Return [X, Y] of the center of cell containing provided text 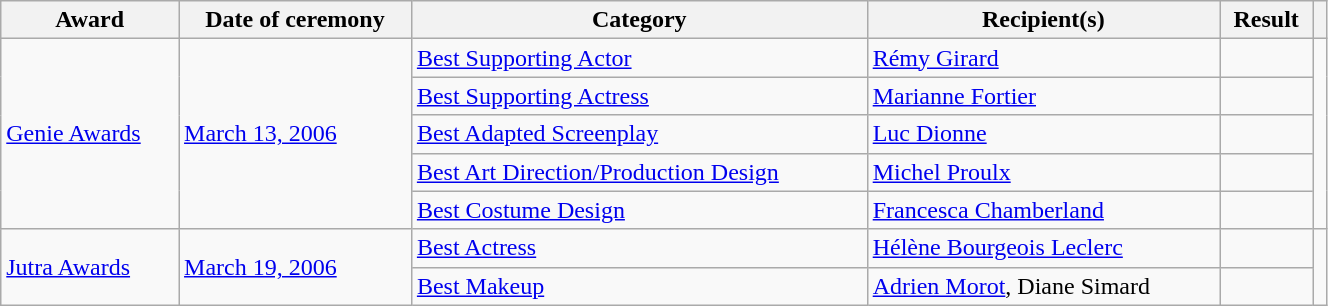
Francesca Chamberland [1043, 210]
Best Supporting Actor [639, 58]
March 19, 2006 [296, 267]
Rémy Girard [1043, 58]
Best Art Direction/Production Design [639, 172]
Category [639, 20]
Best Actress [639, 248]
Date of ceremony [296, 20]
March 13, 2006 [296, 134]
Hélène Bourgeois Leclerc [1043, 248]
Michel Proulx [1043, 172]
Adrien Morot, Diane Simard [1043, 286]
Award [90, 20]
Luc Dionne [1043, 134]
Best Costume Design [639, 210]
Best Adapted Screenplay [639, 134]
Best Makeup [639, 286]
Genie Awards [90, 134]
Marianne Fortier [1043, 96]
Jutra Awards [90, 267]
Best Supporting Actress [639, 96]
Result [1266, 20]
Recipient(s) [1043, 20]
